Search for the cell housing the specified text and yield its [x, y] center coordinate. 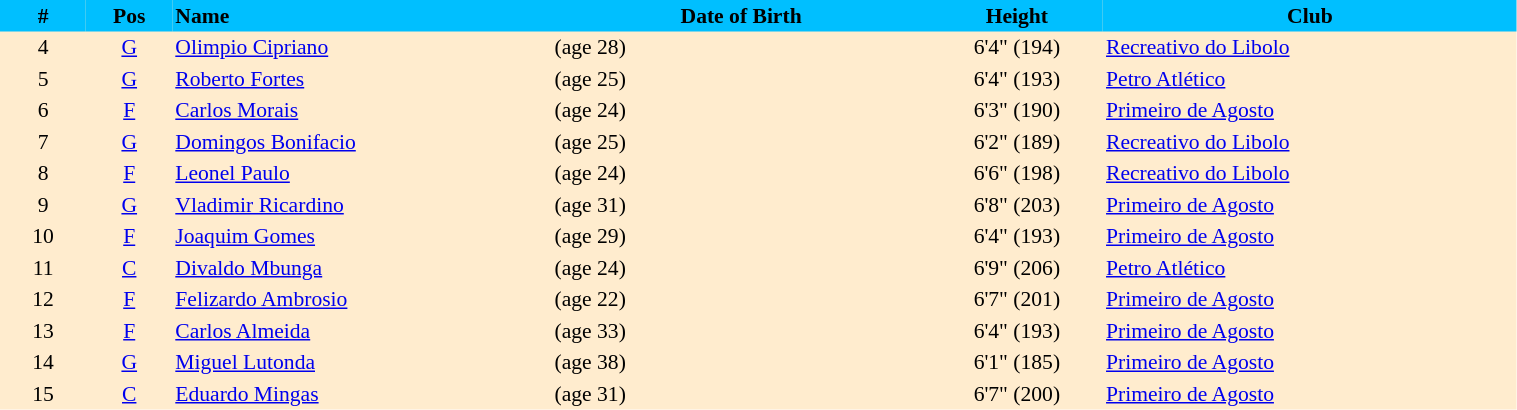
6'9" (206) [1017, 268]
13 [43, 331]
Carlos Almeida [362, 331]
4 [43, 48]
9 [43, 205]
Joaquim Gomes [362, 236]
(age 38) [742, 362]
8 [43, 174]
6'4" (194) [1017, 48]
(age 22) [742, 300]
(age 33) [742, 331]
Olimpio Cipriano [362, 48]
11 [43, 268]
Domingos Bonifacio [362, 142]
Divaldo Mbunga [362, 268]
# [43, 16]
6'7" (200) [1017, 394]
Eduardo Mingas [362, 394]
Date of Birth [742, 16]
(age 28) [742, 48]
6'2" (189) [1017, 142]
5 [43, 79]
10 [43, 236]
Club [1310, 16]
7 [43, 142]
Pos [129, 16]
Leonel Paulo [362, 174]
Miguel Lutonda [362, 362]
6'3" (190) [1017, 110]
Carlos Morais [362, 110]
6'6" (198) [1017, 174]
(age 29) [742, 236]
6'1" (185) [1017, 362]
14 [43, 362]
6'7" (201) [1017, 300]
12 [43, 300]
15 [43, 394]
Vladimir Ricardino [362, 205]
Height [1017, 16]
6 [43, 110]
Felizardo Ambrosio [362, 300]
Roberto Fortes [362, 79]
6'8" (203) [1017, 205]
Name [362, 16]
